Provide the [x, y] coordinate of the cell's center where the given text is located.  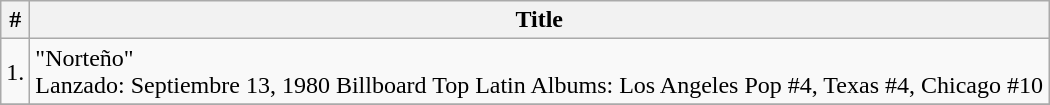
# [16, 20]
Title [540, 20]
"Norteño"Lanzado: Septiembre 13, 1980 Billboard Top Latin Albums: Los Angeles Pop #4, Texas #4, Chicago #10 [540, 72]
1. [16, 72]
